Find where the given text appears and provide that cell's center as [x, y] coordinate. 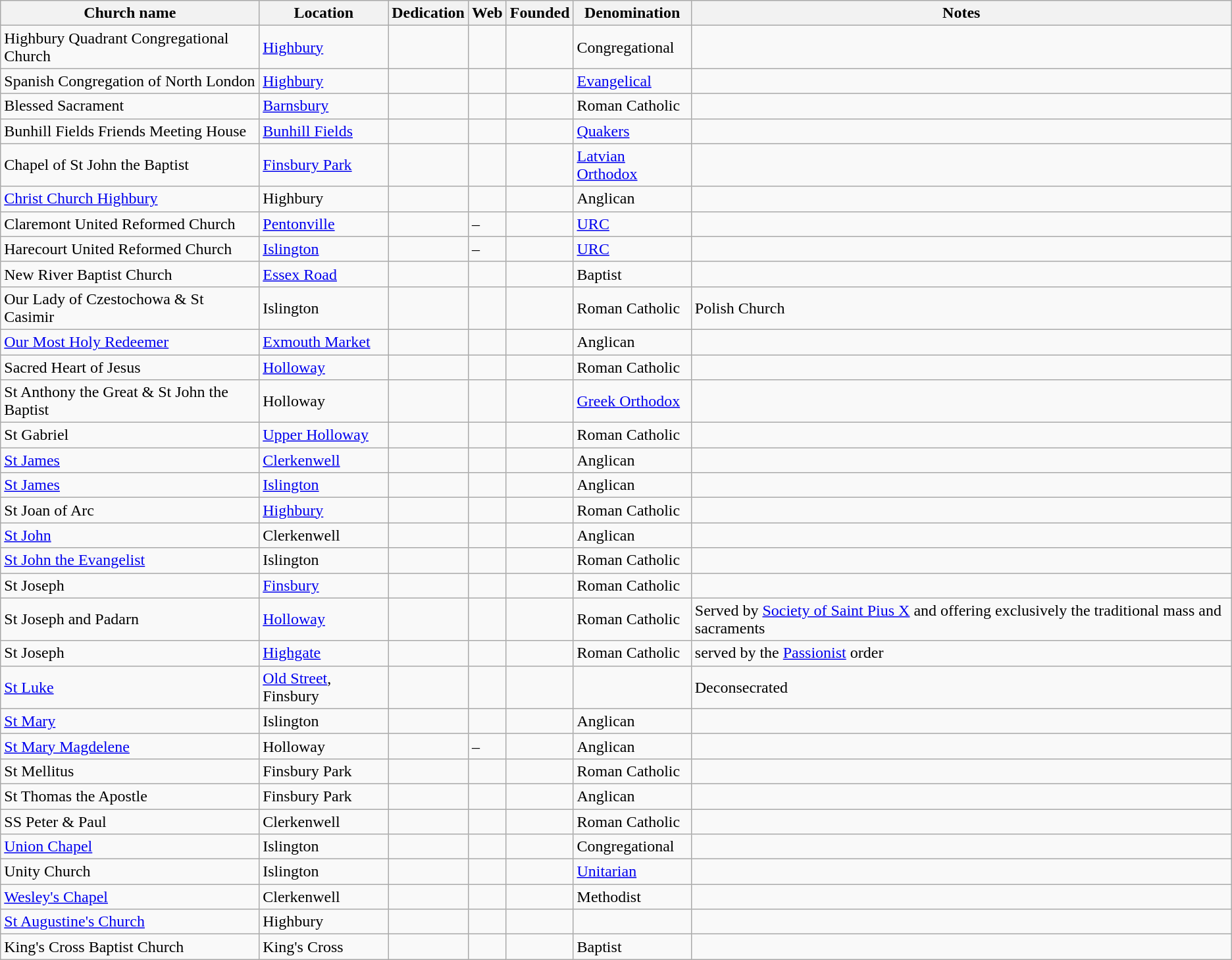
Highbury Quadrant Congregational Church [130, 47]
Location [324, 13]
Greek Orthodox [632, 402]
Bunhill Fields Friends Meeting House [130, 131]
Union Chapel [130, 847]
Finsbury [324, 585]
St Mellitus [130, 771]
Served by Society of Saint Pius X and offering exclusively the traditional mass and sacraments [961, 619]
Highgate [324, 653]
Upper Holloway [324, 435]
Deconsecrated [961, 687]
Quakers [632, 131]
St Mary [130, 721]
Polish Church [961, 308]
Essex Road [324, 274]
Pentonville [324, 224]
St John [130, 535]
Christ Church Highbury [130, 199]
Sacred Heart of Jesus [130, 367]
served by the Passionist order [961, 653]
Church name [130, 13]
Unitarian [632, 872]
St Anthony the Great & St John the Baptist [130, 402]
Our Lady of Czestochowa & St Casimir [130, 308]
Blessed Sacrament [130, 106]
SS Peter & Paul [130, 821]
Barnsbury [324, 106]
Unity Church [130, 872]
Harecourt United Reformed Church [130, 249]
St Joseph and Padarn [130, 619]
Denomination [632, 13]
Evangelical [632, 81]
Spanish Congregation of North London [130, 81]
Web [487, 13]
Bunhill Fields [324, 131]
Dedication [428, 13]
Notes [961, 13]
King's Cross Baptist Church [130, 947]
St Mary Magdelene [130, 746]
New River Baptist Church [130, 274]
Chapel of St John the Baptist [130, 165]
Old Street, Finsbury [324, 687]
St Luke [130, 687]
Wesley's Chapel [130, 897]
Latvian Orthodox [632, 165]
Founded [540, 13]
St Augustine's Church [130, 922]
Methodist [632, 897]
St Joan of Arc [130, 510]
King's Cross [324, 947]
Exmouth Market [324, 342]
St John the Evangelist [130, 560]
Our Most Holy Redeemer [130, 342]
Claremont United Reformed Church [130, 224]
St Gabriel [130, 435]
St Thomas the Apostle [130, 796]
